Output the (x, y) coordinate of the center of the cell containing the given text.  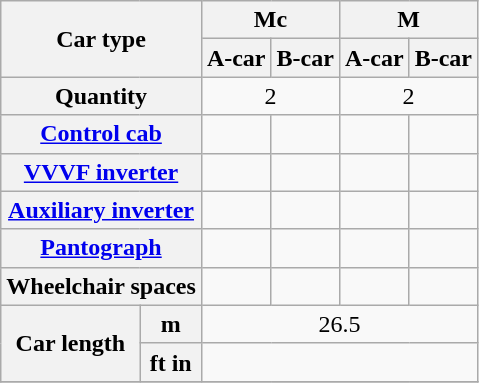
Auxiliary inverter (102, 210)
Car type (102, 39)
M (408, 20)
Pantograph (102, 248)
Mc (270, 20)
Quantity (102, 96)
m (170, 324)
VVVF inverter (102, 172)
Wheelchair spaces (102, 286)
Control cab (102, 134)
Car length (70, 343)
ft in (170, 362)
26.5 (339, 324)
